Search for the cell housing the specified text and yield its [x, y] center coordinate. 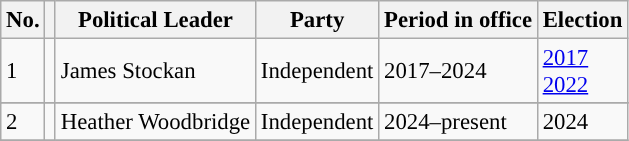
2024–present [458, 122]
Heather Woodbridge [155, 122]
2017–2024 [458, 72]
Political Leader [155, 20]
1 [23, 72]
2024 [582, 122]
2017 2022 [582, 72]
2 [23, 122]
James Stockan [155, 72]
No. [23, 20]
Election [582, 20]
Party [318, 20]
Period in office [458, 20]
